Locate the cell with the specified text and output its (x, y) center coordinate. 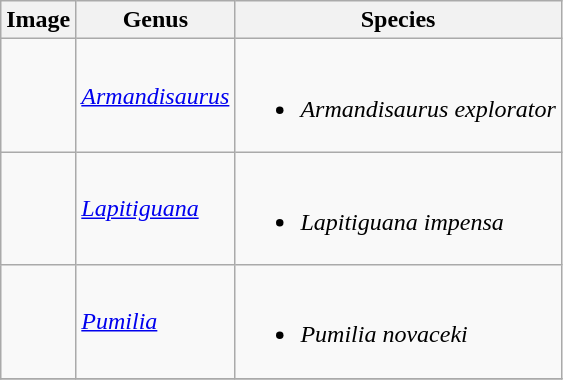
Image (38, 20)
Armandisaurus explorator (398, 96)
Species (398, 20)
Pumilia novaceki (398, 322)
Lapitiguana impensa (398, 208)
Lapitiguana (156, 208)
Genus (156, 20)
Armandisaurus (156, 96)
Pumilia (156, 322)
